Extract the (X, Y) coordinate from the center of the cell holding the provided text.  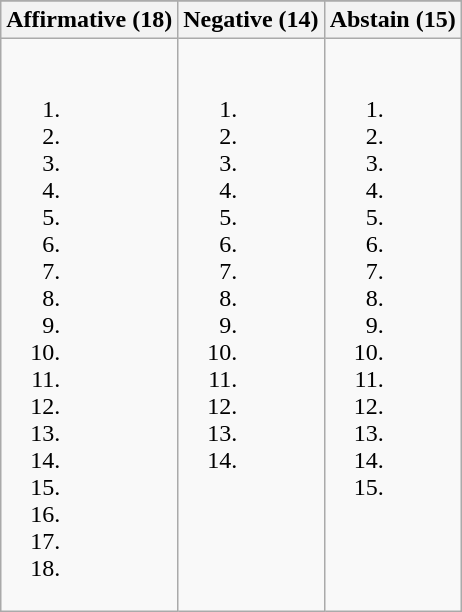
Affirmative (18) (90, 20)
Abstain (15) (392, 20)
Negative (14) (251, 20)
